Provide the [x, y] coordinate of the cell's center where the given text is located.  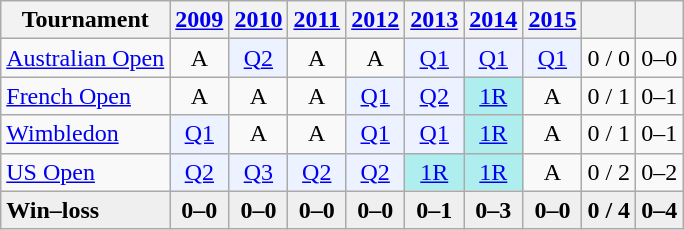
Win–loss [86, 210]
2009 [200, 20]
0–4 [660, 210]
0 / 0 [609, 58]
Wimbledon [86, 134]
2011 [317, 20]
US Open [86, 172]
0 / 4 [609, 210]
0 / 2 [609, 172]
Tournament [86, 20]
2014 [494, 20]
0–3 [494, 210]
2010 [258, 20]
2015 [552, 20]
Australian Open [86, 58]
2012 [376, 20]
0–2 [660, 172]
Q3 [258, 172]
2013 [434, 20]
French Open [86, 96]
